Detect which cell encompasses the target text, then output its (x, y) center coordinate. 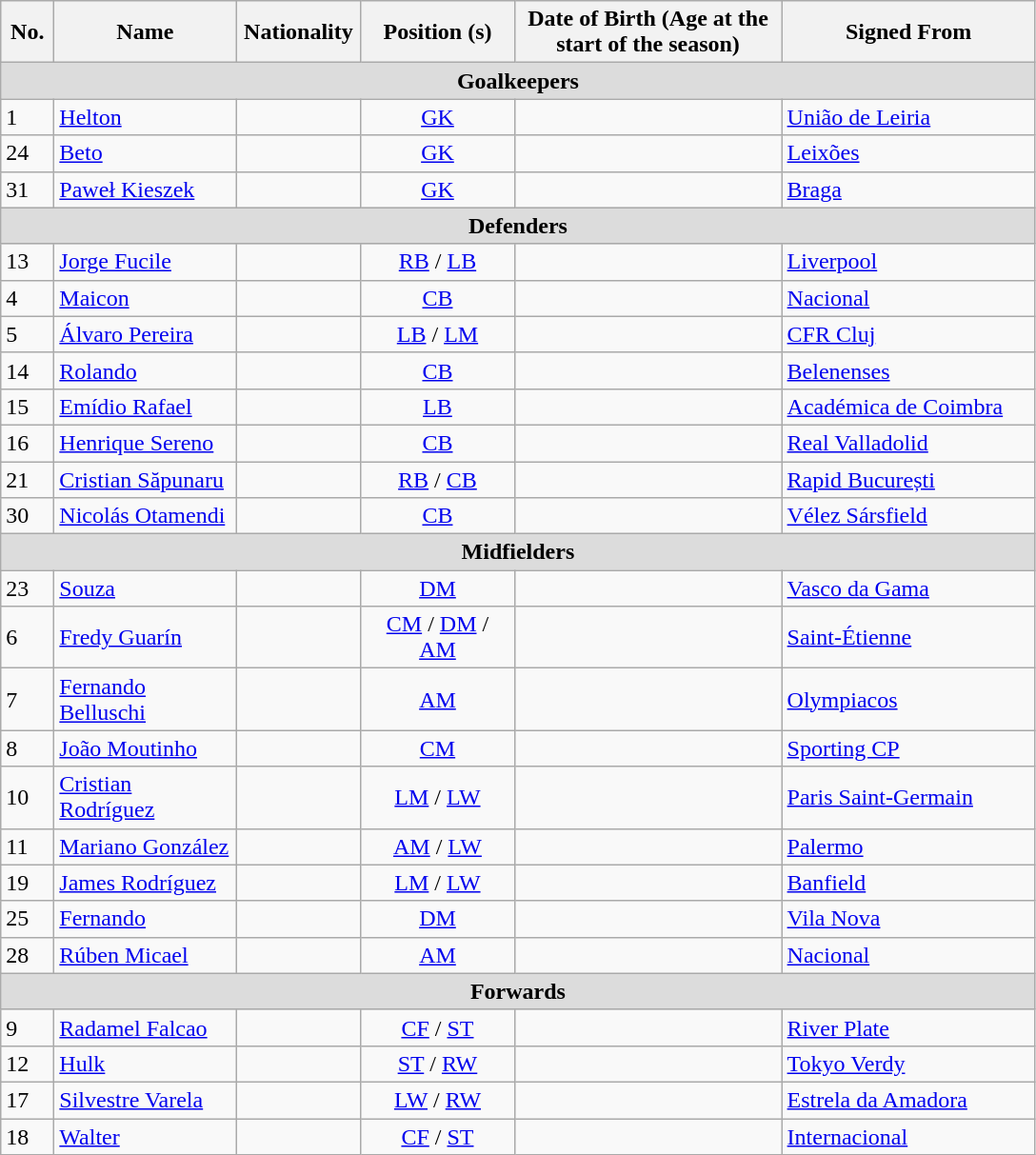
Rolando (145, 370)
Signed From (908, 32)
Paris Saint-Germain (908, 798)
Rúben Micael (145, 955)
9 (28, 1027)
CM (438, 748)
Internacional (908, 1136)
Beto (145, 153)
Vélez Sársfield (908, 516)
Goalkeepers (518, 81)
25 (28, 919)
Defenders (518, 226)
Palermo (908, 846)
CFR Cluj (908, 334)
Académica de Coimbra (908, 407)
LB (438, 407)
Estrela da Amadora (908, 1100)
Olympiacos (908, 699)
Cristian Rodríguez (145, 798)
8 (28, 748)
RB / LB (438, 262)
Maicon (145, 298)
Fernando (145, 919)
Saint-Étienne (908, 638)
Belenenses (908, 370)
Sporting CP (908, 748)
1 (28, 117)
Braga (908, 189)
Jorge Fucile (145, 262)
Tokyo Verdy (908, 1064)
LB / LM (438, 334)
11 (28, 846)
RB / CB (438, 479)
Fredy Guarín (145, 638)
Date of Birth (Age at the start of the season) (647, 32)
5 (28, 334)
23 (28, 588)
Liverpool (908, 262)
River Plate (908, 1027)
Cristian Săpunaru (145, 479)
31 (28, 189)
LW / RW (438, 1100)
17 (28, 1100)
Radamel Falcao (145, 1027)
AM / LW (438, 846)
Álvaro Pereira (145, 334)
Vila Nova (908, 919)
Real Valladolid (908, 443)
21 (28, 479)
4 (28, 298)
Position (s) (438, 32)
24 (28, 153)
Nationality (299, 32)
ST / RW (438, 1064)
Name (145, 32)
Nicolás Otamendi (145, 516)
No. (28, 32)
Walter (145, 1136)
13 (28, 262)
Henrique Sereno (145, 443)
18 (28, 1136)
Paweł Kieszek (145, 189)
16 (28, 443)
Vasco da Gama (908, 588)
Helton (145, 117)
Fernando Belluschi (145, 699)
30 (28, 516)
James Rodríguez (145, 883)
Forwards (518, 991)
14 (28, 370)
19 (28, 883)
Hulk (145, 1064)
Rapid București (908, 479)
Mariano González (145, 846)
10 (28, 798)
Banfield (908, 883)
15 (28, 407)
6 (28, 638)
Silvestre Varela (145, 1100)
Souza (145, 588)
Emídio Rafael (145, 407)
Leixões (908, 153)
Midfielders (518, 552)
CM / DM / AM (438, 638)
7 (28, 699)
União de Leiria (908, 117)
28 (28, 955)
12 (28, 1064)
João Moutinho (145, 748)
